Return the (X, Y) coordinate for the center point of the cell that contains the specified text.  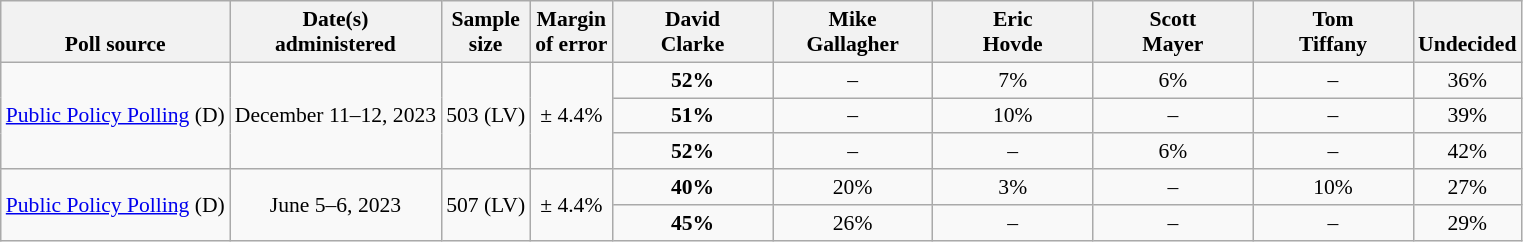
39% (1467, 116)
36% (1467, 80)
MikeGallagher (853, 32)
3% (1013, 187)
Date(s)administered (336, 32)
Marginof error (571, 32)
ScottMayer (1173, 32)
Poll source (116, 32)
40% (692, 187)
TomTiffany (1333, 32)
June 5–6, 2023 (336, 204)
EricHovde (1013, 32)
26% (853, 223)
Samplesize (486, 32)
507 (LV) (486, 204)
27% (1467, 187)
Undecided (1467, 32)
51% (692, 116)
December 11–12, 2023 (336, 116)
20% (853, 187)
7% (1013, 80)
29% (1467, 223)
42% (1467, 152)
DavidClarke (692, 32)
503 (LV) (486, 116)
45% (692, 223)
